Return the [x, y] coordinate for the center point of the cell that contains the specified text.  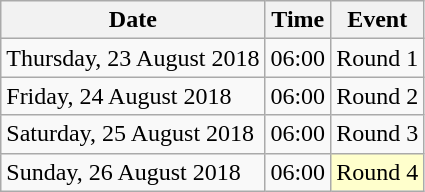
Thursday, 23 August 2018 [133, 58]
Saturday, 25 August 2018 [133, 134]
Sunday, 26 August 2018 [133, 172]
Time [298, 20]
Round 3 [378, 134]
Friday, 24 August 2018 [133, 96]
Round 1 [378, 58]
Round 2 [378, 96]
Round 4 [378, 172]
Event [378, 20]
Date [133, 20]
